Capture the cell that displays the provided text and extract its (x, y) central coordinate. 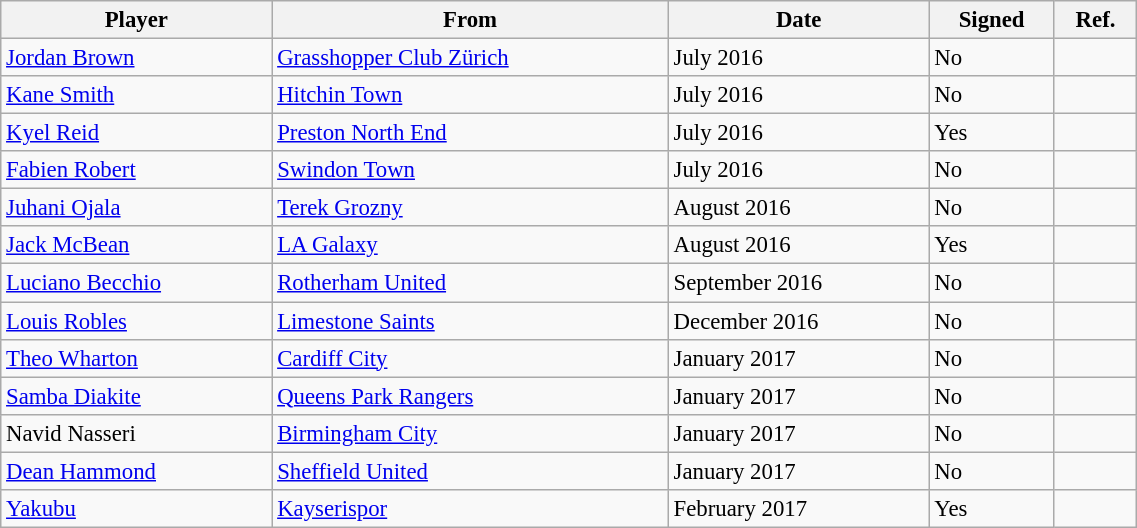
December 2016 (798, 321)
Theo Wharton (136, 358)
September 2016 (798, 283)
Limestone Saints (470, 321)
Ref. (1096, 20)
Kane Smith (136, 95)
Yakubu (136, 509)
Grasshopper Club Zürich (470, 58)
Jack McBean (136, 245)
Signed (992, 20)
From (470, 20)
Birmingham City (470, 433)
Cardiff City (470, 358)
Navid Nasseri (136, 433)
Kyel Reid (136, 133)
Player (136, 20)
Dean Hammond (136, 471)
Fabien Robert (136, 170)
Hitchin Town (470, 95)
Luciano Becchio (136, 283)
Kayserispor (470, 509)
Samba Diakite (136, 396)
Juhani Ojala (136, 208)
February 2017 (798, 509)
Sheffield United (470, 471)
Jordan Brown (136, 58)
Louis Robles (136, 321)
Swindon Town (470, 170)
Rotherham United (470, 283)
LA Galaxy (470, 245)
Queens Park Rangers (470, 396)
Terek Grozny (470, 208)
Date (798, 20)
Preston North End (470, 133)
